Determine the [x, y] coordinate at the center of the cell enclosing the given text.  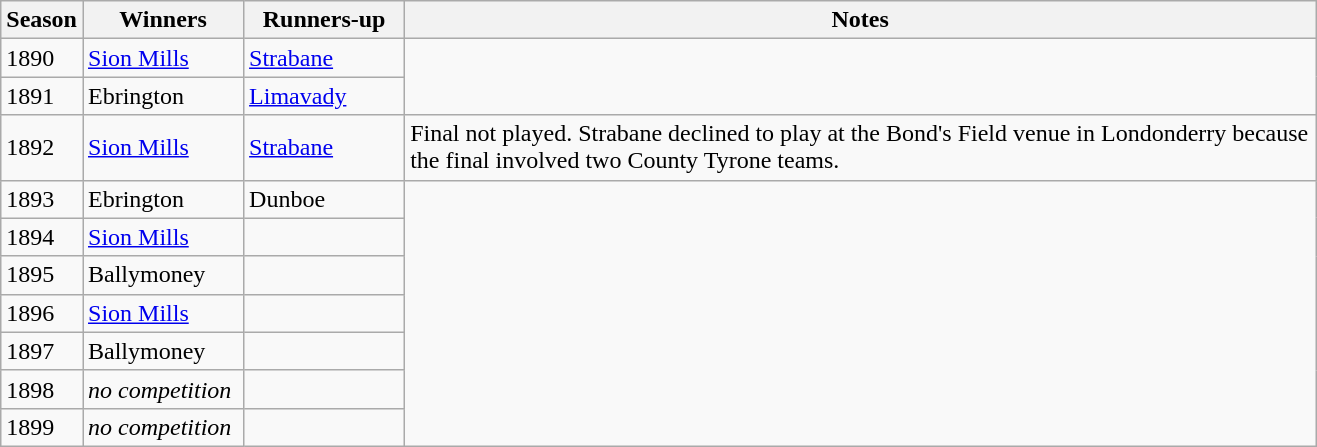
1898 [42, 389]
1892 [42, 148]
1894 [42, 237]
Limavady [324, 96]
1896 [42, 313]
Notes [860, 20]
Final not played. Strabane declined to play at the Bond's Field venue in Londonderry because the final involved two County Tyrone teams. [860, 148]
Winners [162, 20]
1899 [42, 427]
1890 [42, 58]
1895 [42, 275]
1891 [42, 96]
1897 [42, 351]
Dunboe [324, 199]
Runners-up [324, 20]
Season [42, 20]
1893 [42, 199]
